Return the (X, Y) coordinate for the center point of the cell that contains the specified text.  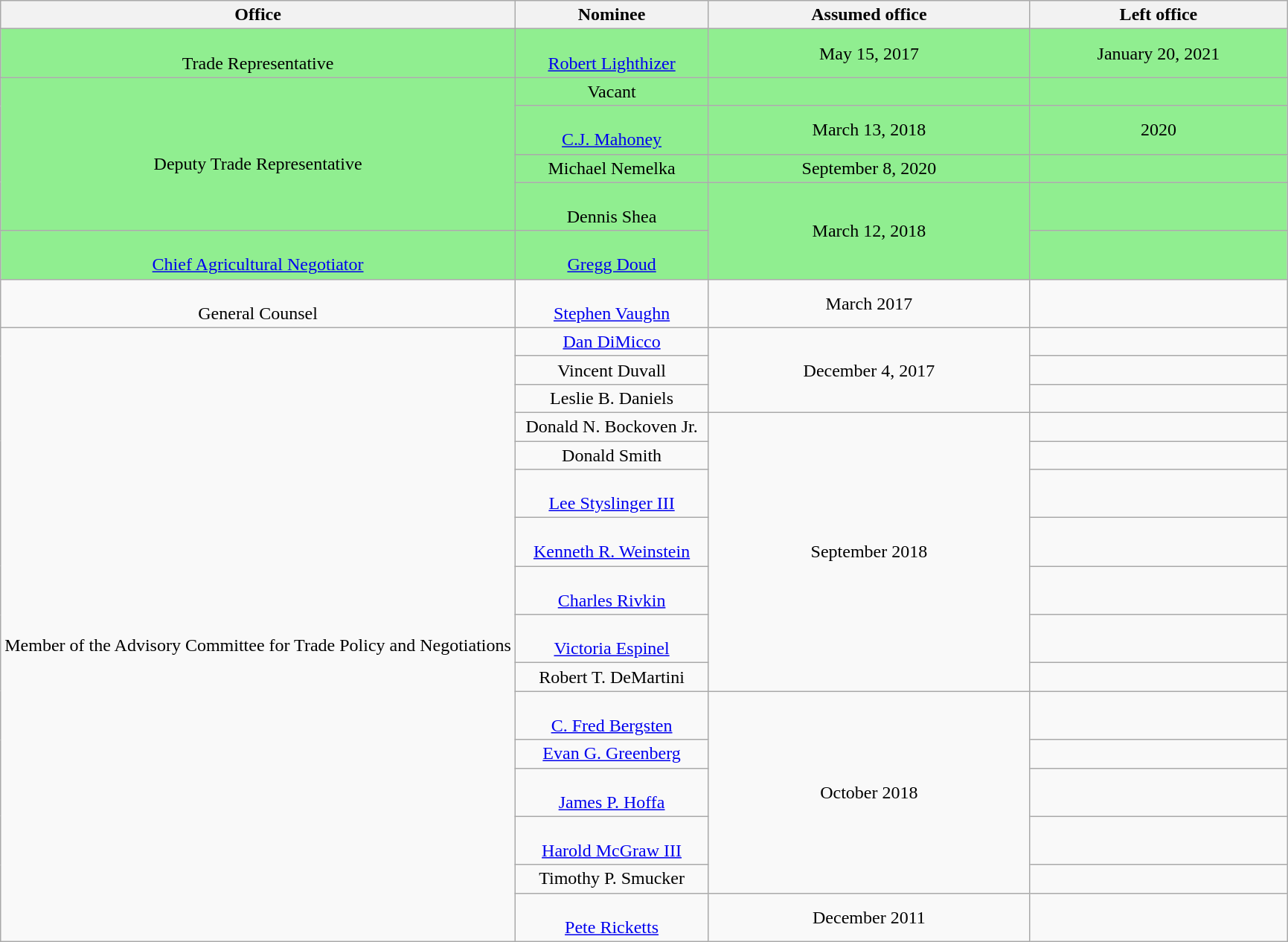
Victoria Espinel (612, 638)
Nominee (612, 15)
Assumed office (869, 15)
Lee Styslinger III (612, 494)
Left office (1159, 15)
Charles Rivkin (612, 591)
March 13, 2018 (869, 129)
Chief Agricultural Negotiator (258, 254)
Member of the Advisory Committee for Trade Policy and Negotiations (258, 634)
March 12, 2018 (869, 231)
Kenneth R. Weinstein (612, 542)
Robert Lighthizer (612, 54)
General Counsel (258, 304)
Deputy Trade Representative (258, 154)
James P. Hoffa (612, 792)
Vacant (612, 92)
2020 (1159, 129)
Office (258, 15)
Dan DiMicco (612, 342)
Stephen Vaughn (612, 304)
Pete Ricketts (612, 917)
C. Fred Bergsten (612, 716)
December 4, 2017 (869, 370)
Trade Representative (258, 54)
Donald N. Bockoven Jr. (612, 426)
C.J. Mahoney (612, 129)
Vincent Duvall (612, 370)
Evan G. Greenberg (612, 754)
Leslie B. Daniels (612, 398)
May 15, 2017 (869, 54)
December 2011 (869, 917)
Timothy P. Smucker (612, 879)
Harold McGraw III (612, 841)
Robert T. DeMartini (612, 677)
January 20, 2021 (1159, 54)
Gregg Doud (612, 254)
September 2018 (869, 551)
September 8, 2020 (869, 168)
Michael Nemelka (612, 168)
October 2018 (869, 792)
Dennis Shea (612, 207)
March 2017 (869, 304)
Donald Smith (612, 455)
